Identify which cell holds the provided text, then report its [x, y] central coordinate. 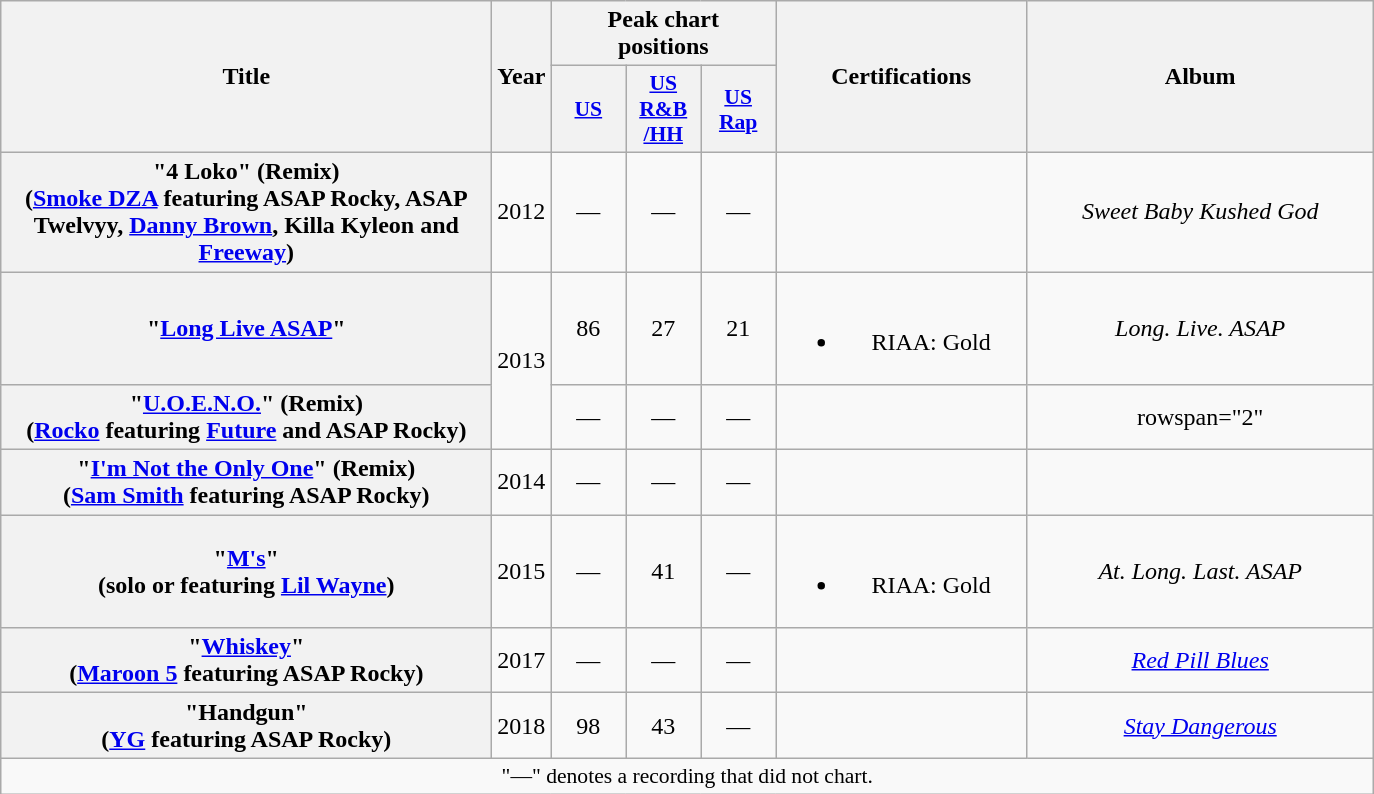
43 [664, 726]
2018 [522, 726]
Red Pill Blues [1200, 660]
rowspan="2" [1200, 418]
Album [1200, 77]
"M's" (solo or featuring Lil Wayne) [246, 572]
USRap [738, 110]
"Handgun"(YG featuring ASAP Rocky) [246, 726]
Title [246, 77]
2012 [522, 212]
USR&B/HH [664, 110]
98 [588, 726]
Sweet Baby Kushed God [1200, 212]
"U.O.E.N.O." (Remix)(Rocko featuring Future and ASAP Rocky) [246, 418]
21 [738, 328]
Certifications [902, 77]
86 [588, 328]
Long. Live. ASAP [1200, 328]
Peak chartpositions [664, 34]
"—" denotes a recording that did not chart. [688, 776]
2017 [522, 660]
2014 [522, 482]
"Long Live ASAP" [246, 328]
"Whiskey"(Maroon 5 featuring ASAP Rocky) [246, 660]
41 [664, 572]
2015 [522, 572]
27 [664, 328]
At. Long. Last. ASAP [1200, 572]
Year [522, 77]
"I'm Not the Only One" (Remix)(Sam Smith featuring ASAP Rocky) [246, 482]
"4 Loko" (Remix)(Smoke DZA featuring ASAP Rocky, ASAP Twelvyy, Danny Brown, Killa Kyleon and Freeway) [246, 212]
Stay Dangerous [1200, 726]
US [588, 110]
2013 [522, 361]
